Determine the [x, y] coordinate at the center of the cell enclosing the given text.  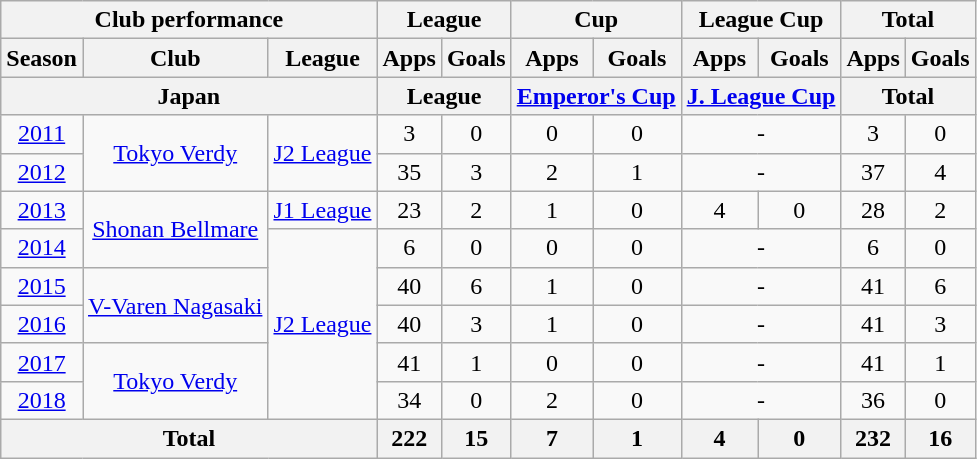
2014 [42, 248]
2015 [42, 286]
Shonan Bellmare [174, 229]
16 [940, 438]
2013 [42, 210]
Season [42, 58]
2017 [42, 362]
Emperor's Cup [596, 96]
V-Varen Nagasaki [174, 305]
37 [873, 172]
23 [409, 210]
34 [409, 400]
35 [409, 172]
2011 [42, 134]
28 [873, 210]
Club performance [189, 20]
J1 League [322, 210]
Japan [189, 96]
232 [873, 438]
15 [476, 438]
2016 [42, 324]
League Cup [761, 20]
7 [552, 438]
222 [409, 438]
Club [174, 58]
2012 [42, 172]
36 [873, 400]
2018 [42, 400]
J. League Cup [761, 96]
Cup [596, 20]
